Output the [X, Y] coordinate of the center of the cell containing the given text.  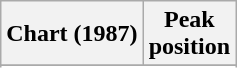
Peakposition [189, 34]
Chart (1987) [72, 34]
